Pinpoint the cell where the given text exists, returning its [x, y] midpoint coordinate. 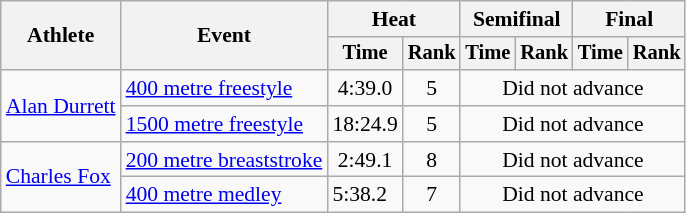
200 metre breaststroke [224, 160]
Athlete [61, 36]
Final [629, 19]
Charles Fox [61, 178]
8 [432, 160]
2:49.1 [364, 160]
5:38.2 [364, 195]
400 metre medley [224, 195]
18:24.9 [364, 124]
1500 metre freestyle [224, 124]
Alan Durrett [61, 106]
7 [432, 195]
Event [224, 36]
4:39.0 [364, 88]
Heat [394, 19]
Semifinal [516, 19]
400 metre freestyle [224, 88]
